Return [X, Y] of the center of cell containing provided text 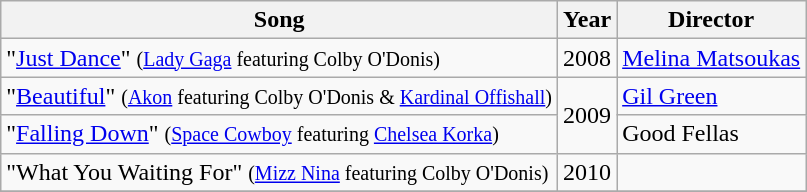
Director [712, 20]
"Falling Down" (Space Cowboy featuring Chelsea Korka) [280, 134]
Melina Matsoukas [712, 58]
"What You Waiting For" (Mizz Nina featuring Colby O'Donis) [280, 172]
"Just Dance" (Lady Gaga featuring Colby O'Donis) [280, 58]
2008 [588, 58]
Year [588, 20]
Gil Green [712, 96]
Good Fellas [712, 134]
"Beautiful" (Akon featuring Colby O'Donis & Kardinal Offishall) [280, 96]
Song [280, 20]
2010 [588, 172]
2009 [588, 115]
